Find where the given text appears and provide that cell's center as [x, y] coordinate. 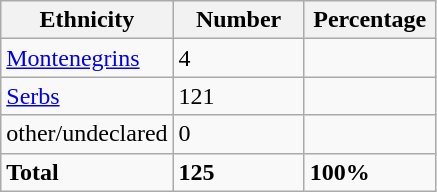
Total [87, 172]
100% [370, 172]
Montenegrins [87, 58]
Number [238, 20]
Serbs [87, 96]
4 [238, 58]
0 [238, 134]
121 [238, 96]
Percentage [370, 20]
125 [238, 172]
other/undeclared [87, 134]
Ethnicity [87, 20]
